Provide the [x, y] coordinate of the cell's center where the given text is located.  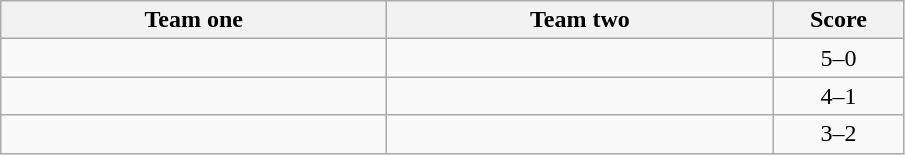
Score [838, 20]
4–1 [838, 96]
3–2 [838, 134]
Team two [580, 20]
Team one [194, 20]
5–0 [838, 58]
